Locate the cell with the specified text and output its [x, y] center coordinate. 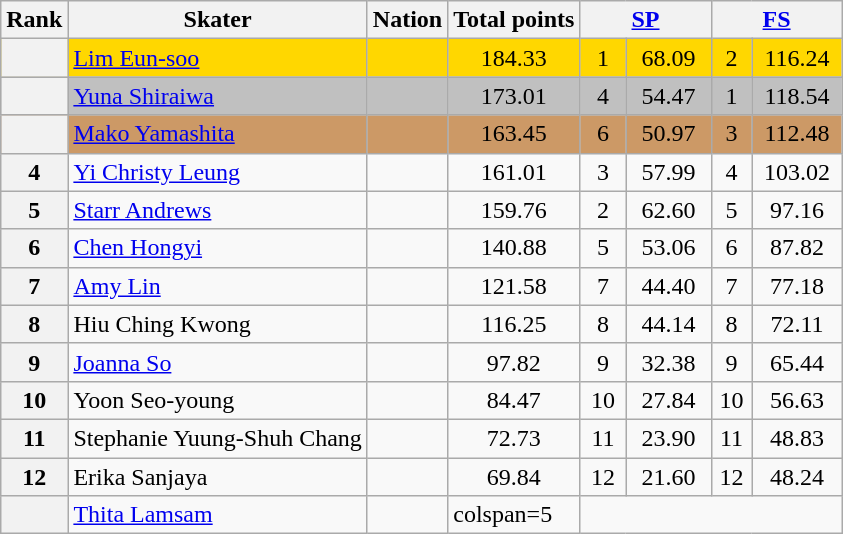
Skater [218, 20]
77.18 [797, 286]
121.58 [514, 286]
50.97 [668, 134]
112.48 [797, 134]
Stephanie Yuung-Shuh Chang [218, 438]
72.11 [797, 324]
48.24 [797, 477]
44.14 [668, 324]
Yi Christy Leung [218, 172]
72.73 [514, 438]
161.01 [514, 172]
69.84 [514, 477]
87.82 [797, 248]
Erika Sanjaya [218, 477]
116.25 [514, 324]
57.99 [668, 172]
65.44 [797, 362]
32.38 [668, 362]
116.24 [797, 58]
27.84 [668, 400]
Starr Andrews [218, 210]
23.90 [668, 438]
184.33 [514, 58]
Total points [514, 20]
21.60 [668, 477]
97.16 [797, 210]
Nation [407, 20]
Mako Yamashita [218, 134]
colspan=5 [514, 515]
54.47 [668, 96]
Amy Lin [218, 286]
68.09 [668, 58]
103.02 [797, 172]
48.83 [797, 438]
Chen Hongyi [218, 248]
Joanna So [218, 362]
Thita Lamsam [218, 515]
SP [646, 20]
118.54 [797, 96]
53.06 [668, 248]
Lim Eun-soo [218, 58]
163.45 [514, 134]
Rank [34, 20]
84.47 [514, 400]
56.63 [797, 400]
173.01 [514, 96]
159.76 [514, 210]
97.82 [514, 362]
140.88 [514, 248]
44.40 [668, 286]
FS [776, 20]
Hiu Ching Kwong [218, 324]
62.60 [668, 210]
Yoon Seo-young [218, 400]
Yuna Shiraiwa [218, 96]
